Find where the given text appears and provide that cell's center as [X, Y] coordinate. 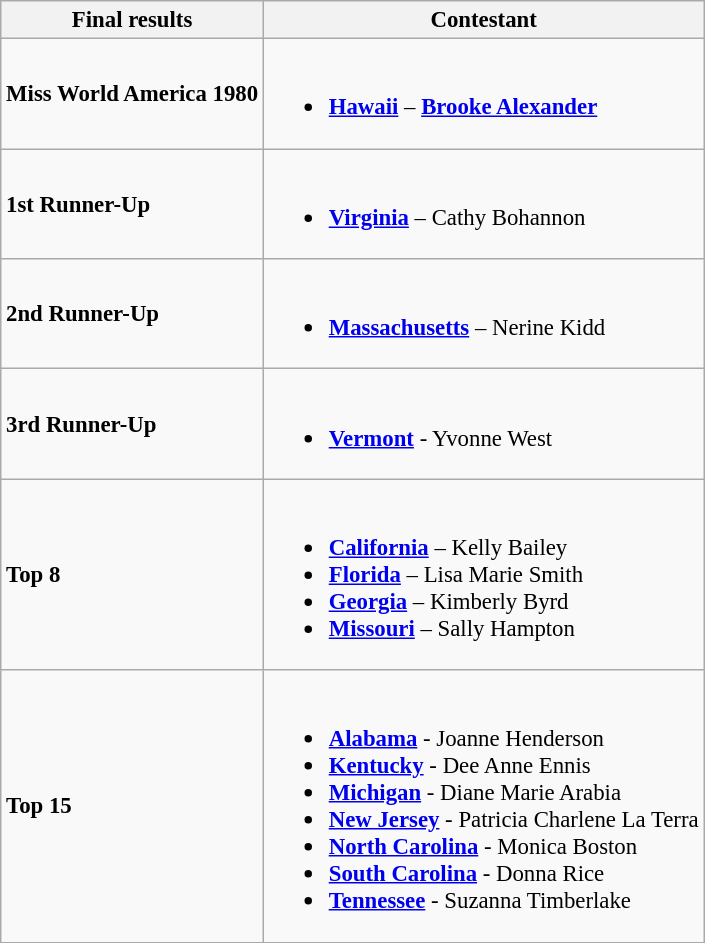
Miss World America 1980 [132, 94]
3rd Runner-Up [132, 424]
California – Kelly Bailey Florida – Lisa Marie Smith Georgia – Kimberly Byrd Missouri – Sally Hampton [484, 574]
Contestant [484, 20]
Virginia – Cathy Bohannon [484, 204]
Top 15 [132, 806]
Final results [132, 20]
2nd Runner-Up [132, 314]
Massachusetts – Nerine Kidd [484, 314]
1st Runner-Up [132, 204]
Hawaii – Brooke Alexander [484, 94]
Vermont - Yvonne West [484, 424]
Top 8 [132, 574]
